Provide the [x, y] coordinate of the cell's center where the given text is located.  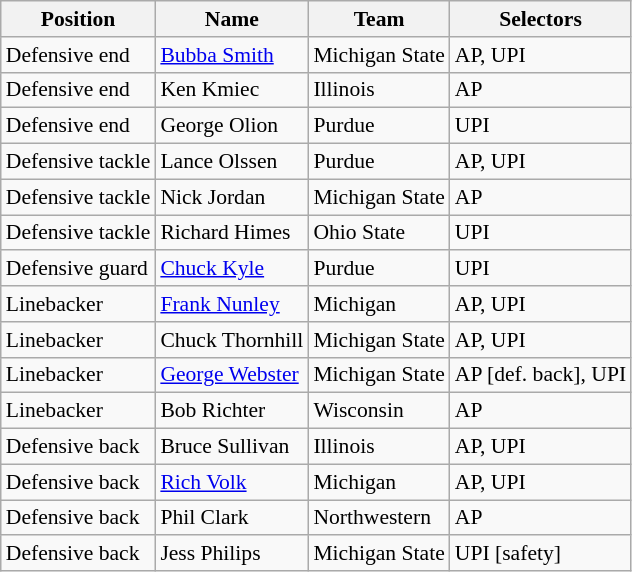
Ken Kmiec [232, 90]
Phil Clark [232, 518]
Richard Himes [232, 233]
Chuck Thornhill [232, 340]
Lance Olssen [232, 162]
Frank Nunley [232, 304]
Northwestern [378, 518]
Wisconsin [378, 411]
Jess Philips [232, 554]
Selectors [540, 19]
Nick Jordan [232, 197]
Ohio State [378, 233]
George Olion [232, 126]
Team [378, 19]
Bruce Sullivan [232, 447]
Defensive guard [78, 269]
UPI [safety] [540, 554]
Bubba Smith [232, 55]
Bob Richter [232, 411]
Chuck Kyle [232, 269]
Name [232, 19]
Rich Volk [232, 482]
George Webster [232, 375]
Position [78, 19]
AP [def. back], UPI [540, 375]
